Pinpoint the cell where the given text exists, returning its (X, Y) midpoint coordinate. 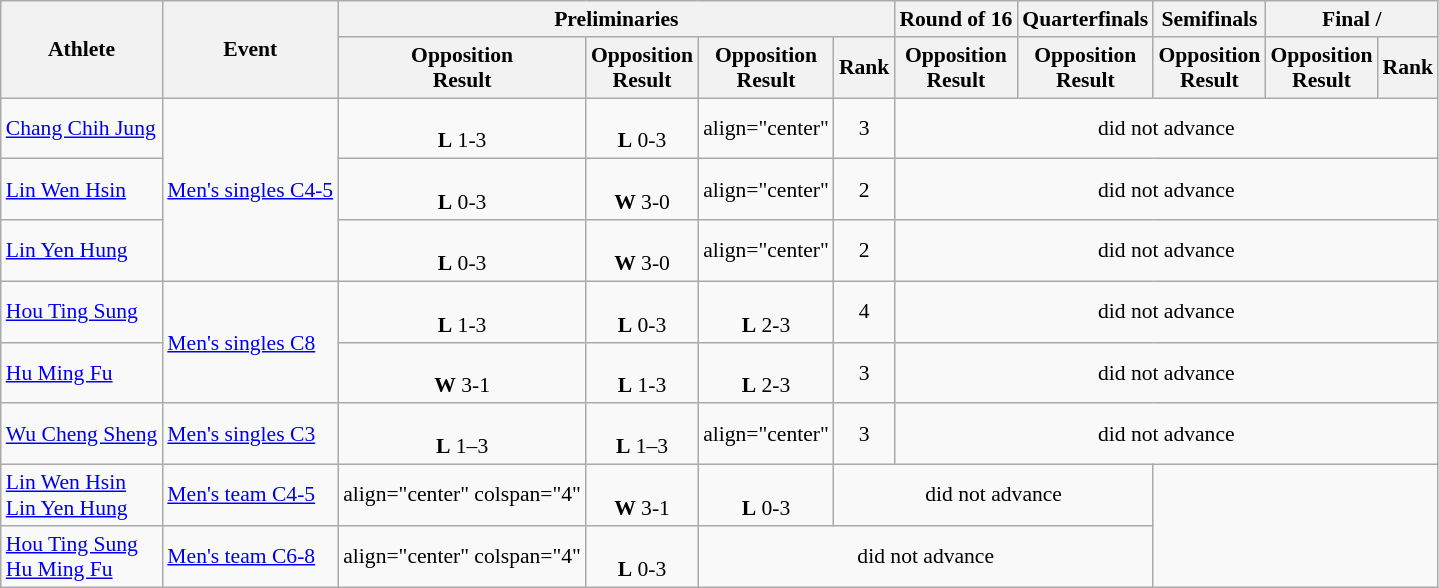
Round of 16 (956, 19)
Hou Ting Sung Hu Ming Fu (82, 556)
Event (250, 50)
Final / (1352, 19)
4 (864, 312)
Wu Cheng Sheng (82, 434)
Hu Ming Fu (82, 372)
Men's singles C8 (250, 342)
Men's singles C4-5 (250, 190)
Lin Yen Hung (82, 250)
Athlete (82, 50)
Lin Wen Hsin (82, 190)
Semifinals (1209, 19)
Preliminaries (616, 19)
Hou Ting Sung (82, 312)
Quarterfinals (1085, 19)
Chang Chih Jung (82, 128)
Men's team C4-5 (250, 496)
Men's team C6-8 (250, 556)
Lin Wen Hsin Lin Yen Hung (82, 496)
Men's singles C3 (250, 434)
